Provide the [x, y] coordinate of the cell's center where the given text is located.  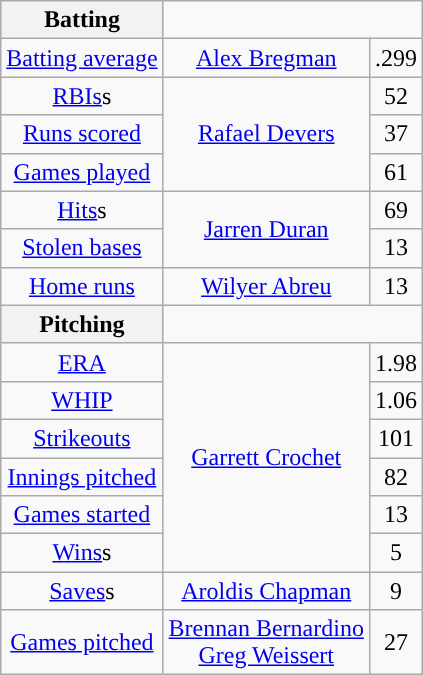
101 [396, 438]
Rafael Devers [266, 134]
1.98 [396, 362]
Wilyer Abreu [266, 286]
ERA [82, 362]
69 [396, 210]
Brennan BernardinoGreg Weissert [266, 642]
Games pitched [82, 642]
Aroldis Chapman [266, 591]
82 [396, 477]
5 [396, 553]
52 [396, 96]
RBIss [82, 96]
Home runs [82, 286]
Innings pitched [82, 477]
Hitss [82, 210]
Savess [82, 591]
37 [396, 134]
61 [396, 172]
Winss [82, 553]
Batting [82, 20]
Strikeouts [82, 438]
Pitching [82, 324]
Garrett Crochet [266, 457]
Games started [82, 515]
27 [396, 642]
Stolen bases [82, 248]
.299 [396, 58]
Jarren Duran [266, 229]
Runs scored [82, 134]
Batting average [82, 58]
9 [396, 591]
WHIP [82, 400]
Games played [82, 172]
1.06 [396, 400]
Alex Bregman [266, 58]
